Output the (X, Y) coordinate of the center of the cell containing the given text.  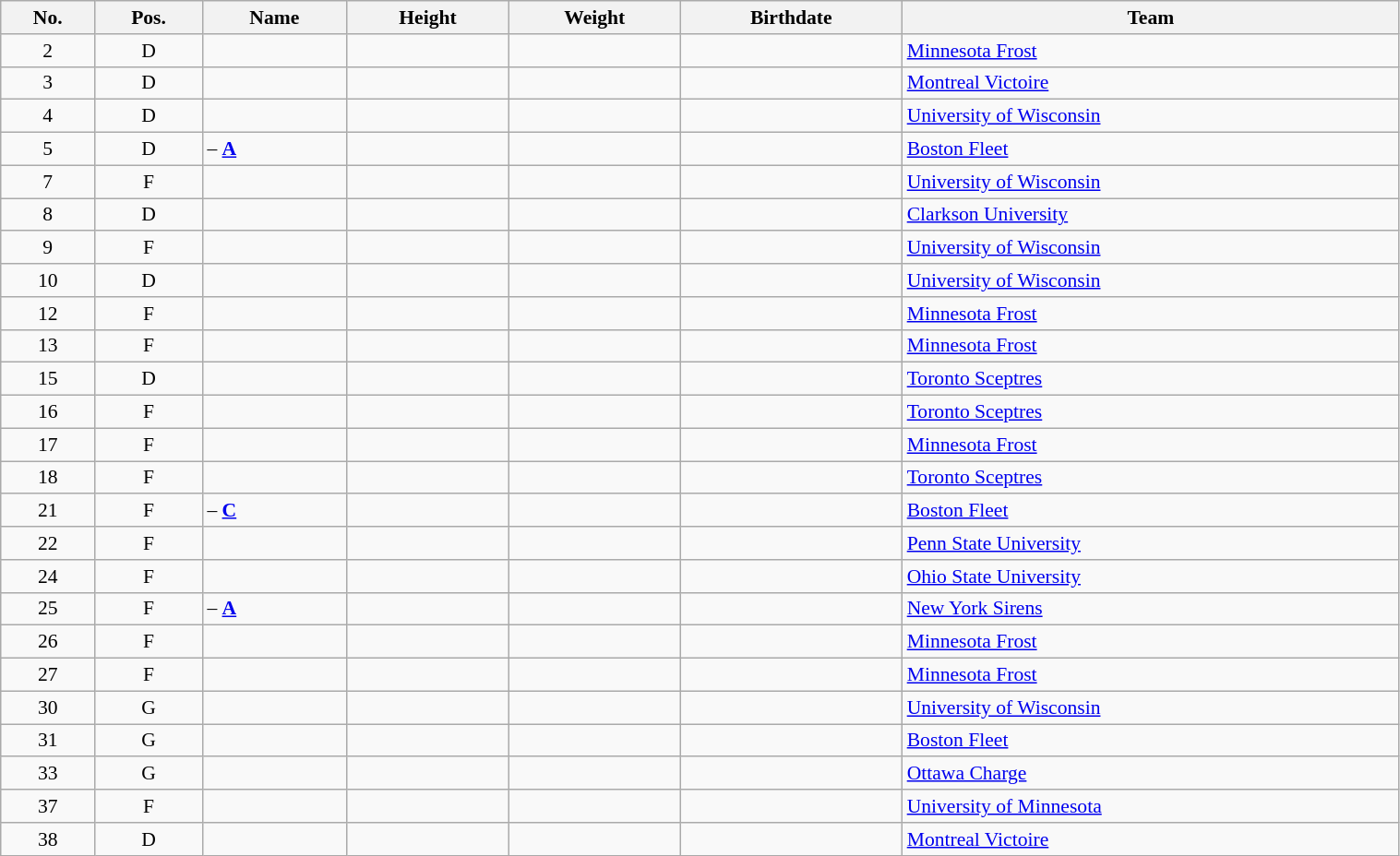
Name (274, 18)
Height (427, 18)
Penn State University (1151, 543)
10 (48, 280)
30 (48, 707)
Weight (594, 18)
Pos. (150, 18)
27 (48, 675)
3 (48, 83)
2 (48, 51)
9 (48, 248)
17 (48, 445)
Team (1151, 18)
Ohio State University (1151, 577)
24 (48, 577)
37 (48, 806)
26 (48, 642)
Clarkson University (1151, 215)
5 (48, 149)
38 (48, 839)
University of Minnesota (1151, 806)
25 (48, 609)
8 (48, 215)
15 (48, 379)
– C (274, 511)
22 (48, 543)
7 (48, 182)
18 (48, 478)
12 (48, 314)
33 (48, 774)
31 (48, 741)
Ottawa Charge (1151, 774)
16 (48, 412)
13 (48, 346)
No. (48, 18)
21 (48, 511)
New York Sirens (1151, 609)
Birthdate (792, 18)
4 (48, 116)
